From the cell containing the given text, extract its center point as (X, Y) coordinate. 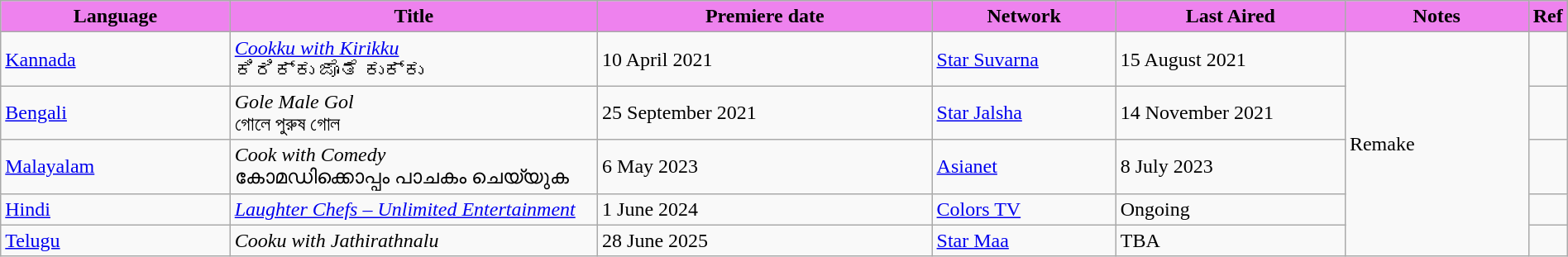
Language (116, 17)
Hindi (116, 209)
1 June 2024 (766, 209)
Network (1024, 17)
Gole Male Gol গোলে পুরুষ গোল (414, 112)
6 May 2023 (766, 167)
14 November 2021 (1231, 112)
10 April 2021 (766, 59)
Cooku with Jathirathnalu (414, 240)
Ongoing (1231, 209)
Bengali (116, 112)
TBA (1231, 240)
Malayalam (116, 167)
Star Suvarna (1024, 59)
Telugu (116, 240)
Star Maa (1024, 240)
Last Aired (1231, 17)
Laughter Chefs – Unlimited Entertainment (414, 209)
Colors TV (1024, 209)
Asianet (1024, 167)
Remake (1437, 144)
Title (414, 17)
Kannada (116, 59)
28 June 2025 (766, 240)
Ref (1548, 17)
8 July 2023 (1231, 167)
Star Jalsha (1024, 112)
Cookku with Kirikku ಕಿರಿಕ್ಕು ಜೊತೆ ಕುಕ್ಕು (414, 59)
Notes (1437, 17)
15 August 2021 (1231, 59)
Cook with Comedy കോമഡിക്കൊപ്പം പാചകം ചെയ്യുക (414, 167)
Premiere date (766, 17)
25 September 2021 (766, 112)
